Pinpoint the cell where the given text exists, returning its (x, y) midpoint coordinate. 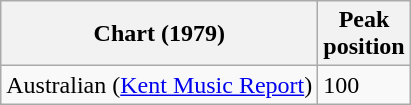
100 (364, 85)
Peakposition (364, 34)
Australian (Kent Music Report) (160, 85)
Chart (1979) (160, 34)
